Output the (x, y) coordinate of the center of the cell containing the given text.  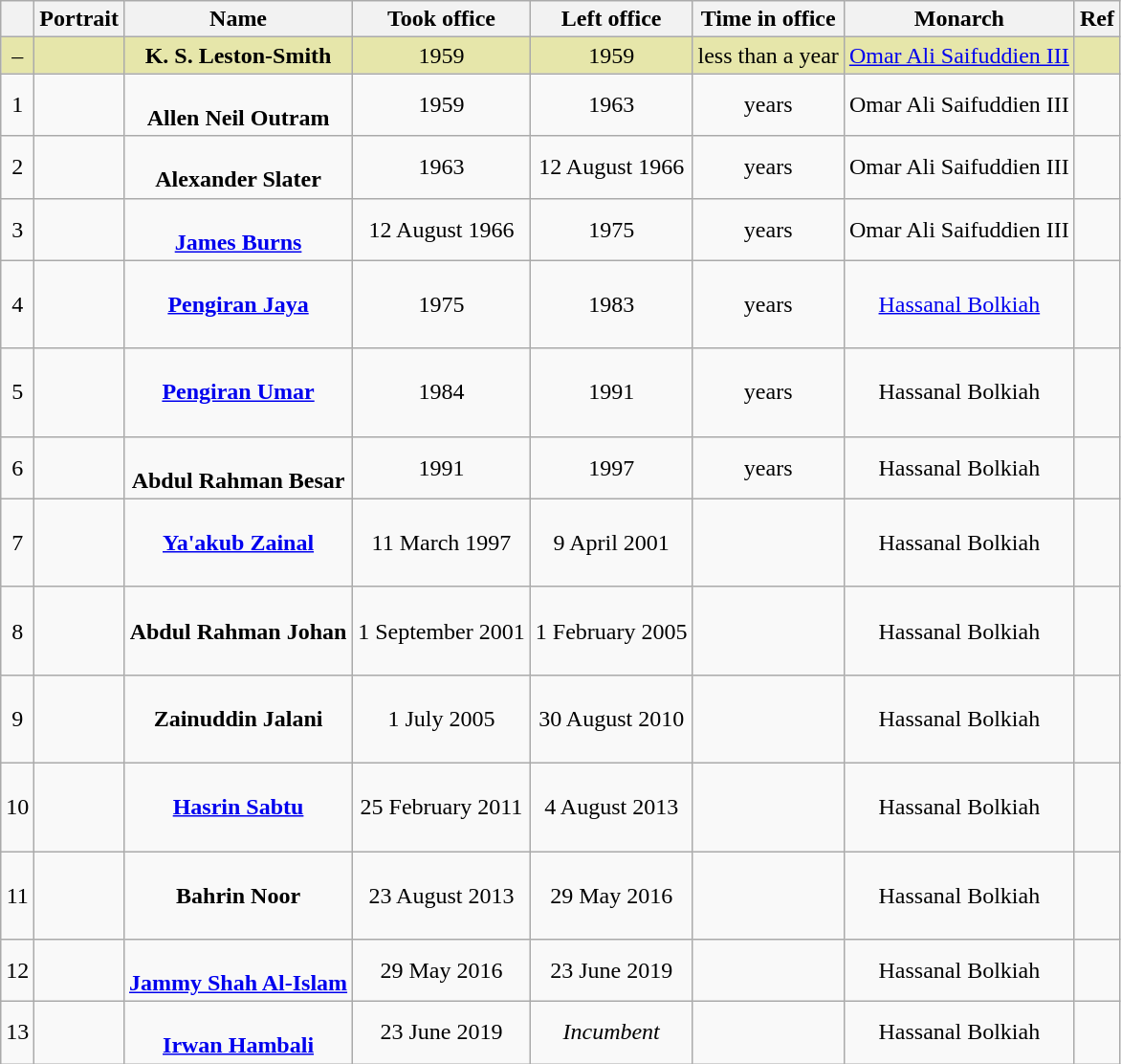
6 (17, 467)
Pengiran Umar (237, 392)
Hasrin Sabtu (237, 807)
11 (17, 896)
1 (17, 105)
25 February 2011 (442, 807)
9 April 2001 (611, 543)
23 August 2013 (442, 896)
4 (17, 304)
1997 (611, 467)
8 (17, 631)
less than a year (768, 55)
Irwan Hambali (237, 1033)
Took office (442, 19)
K. S. Leston-Smith (237, 55)
11 March 1997 (442, 543)
3 (17, 230)
Ref (1096, 19)
Monarch (958, 19)
– (17, 55)
Abdul Rahman Johan (237, 631)
5 (17, 392)
James Burns (237, 230)
13 (17, 1033)
7 (17, 543)
Zainuddin Jalani (237, 719)
10 (17, 807)
1 September 2001 (442, 631)
Abdul Rahman Besar (237, 467)
Name (237, 19)
9 (17, 719)
Time in office (768, 19)
1 February 2005 (611, 631)
Bahrin Noor (237, 896)
Portrait (79, 19)
Alexander Slater (237, 166)
2 (17, 166)
Ya'akub Zainal (237, 543)
1984 (442, 392)
30 August 2010 (611, 719)
1983 (611, 304)
4 August 2013 (611, 807)
1 July 2005 (442, 719)
Jammy Shah Al-Islam (237, 970)
Allen Neil Outram (237, 105)
12 (17, 970)
Pengiran Jaya (237, 304)
Incumbent (611, 1033)
Left office (611, 19)
